Detect which cell encompasses the target text, then output its [X, Y] center coordinate. 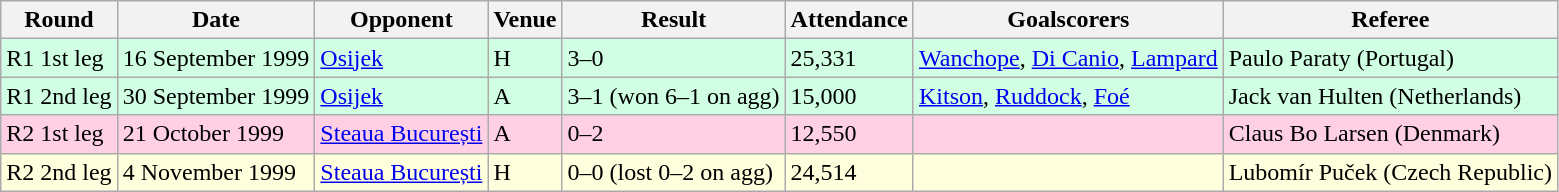
Attendance [849, 20]
Opponent [402, 20]
24,514 [849, 172]
R2 1st leg [59, 134]
R1 1st leg [59, 58]
21 October 1999 [216, 134]
Date [216, 20]
Lubomír Puček (Czech Republic) [1390, 172]
4 November 1999 [216, 172]
R2 2nd leg [59, 172]
Result [674, 20]
3–1 (won 6–1 on agg) [674, 96]
R1 2nd leg [59, 96]
Claus Bo Larsen (Denmark) [1390, 134]
15,000 [849, 96]
Paulo Paraty (Portugal) [1390, 58]
Referee [1390, 20]
16 September 1999 [216, 58]
0–0 (lost 0–2 on agg) [674, 172]
3–0 [674, 58]
Jack van Hulten (Netherlands) [1390, 96]
Wanchope, Di Canio, Lampard [1068, 58]
Venue [525, 20]
30 September 1999 [216, 96]
12,550 [849, 134]
Goalscorers [1068, 20]
Round [59, 20]
Kitson, Ruddock, Foé [1068, 96]
25,331 [849, 58]
0–2 [674, 134]
